Locate the cell with the specified text and output its [x, y] center coordinate. 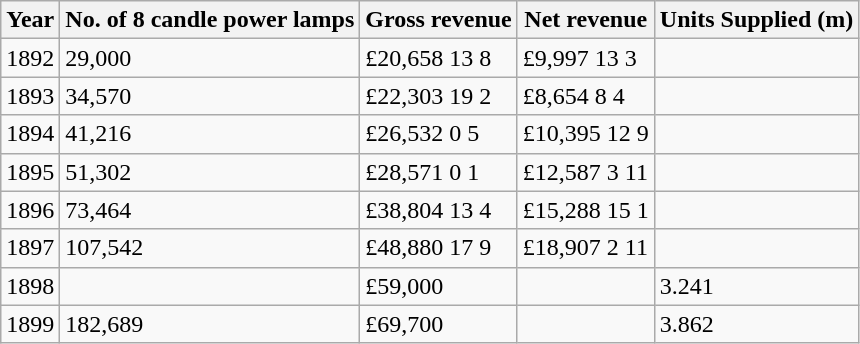
Year [30, 20]
1899 [30, 324]
£20,658 13 8 [439, 58]
No. of 8 candle power lamps [210, 20]
£8,654 8 4 [586, 96]
£26,532 0 5 [439, 134]
Net revenue [586, 20]
£15,288 15 1 [586, 210]
£12,587 3 11 [586, 172]
41,216 [210, 134]
1894 [30, 134]
£59,000 [439, 286]
Gross revenue [439, 20]
1892 [30, 58]
£28,571 0 1 [439, 172]
£9,997 13 3 [586, 58]
182,689 [210, 324]
£69,700 [439, 324]
51,302 [210, 172]
1895 [30, 172]
3.862 [756, 324]
£48,880 17 9 [439, 248]
Units Supplied (m) [756, 20]
34,570 [210, 96]
73,464 [210, 210]
1896 [30, 210]
29,000 [210, 58]
£10,395 12 9 [586, 134]
1897 [30, 248]
107,542 [210, 248]
1898 [30, 286]
3.241 [756, 286]
£18,907 2 11 [586, 248]
1893 [30, 96]
£38,804 13 4 [439, 210]
£22,303 19 2 [439, 96]
